For the text-containing cell, return its midpoint in [x, y] coordinate format. 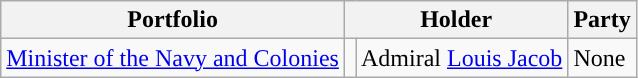
None [602, 58]
Admiral Louis Jacob [462, 58]
Party [602, 20]
Holder [456, 20]
Portfolio [173, 20]
Minister of the Navy and Colonies [173, 58]
